Return (X, Y) of the center of cell containing provided text 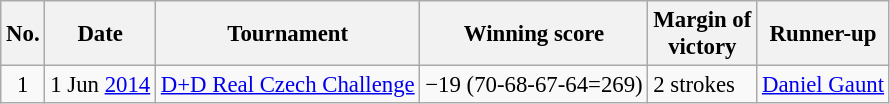
Winning score (534, 34)
Tournament (287, 34)
Runner-up (824, 34)
Margin ofvictory (702, 34)
−19 (70-68-67-64=269) (534, 85)
D+D Real Czech Challenge (287, 85)
Date (100, 34)
1 (23, 85)
No. (23, 34)
2 strokes (702, 85)
1 Jun 2014 (100, 85)
Daniel Gaunt (824, 85)
